Detect which cell encompasses the target text, then output its [x, y] center coordinate. 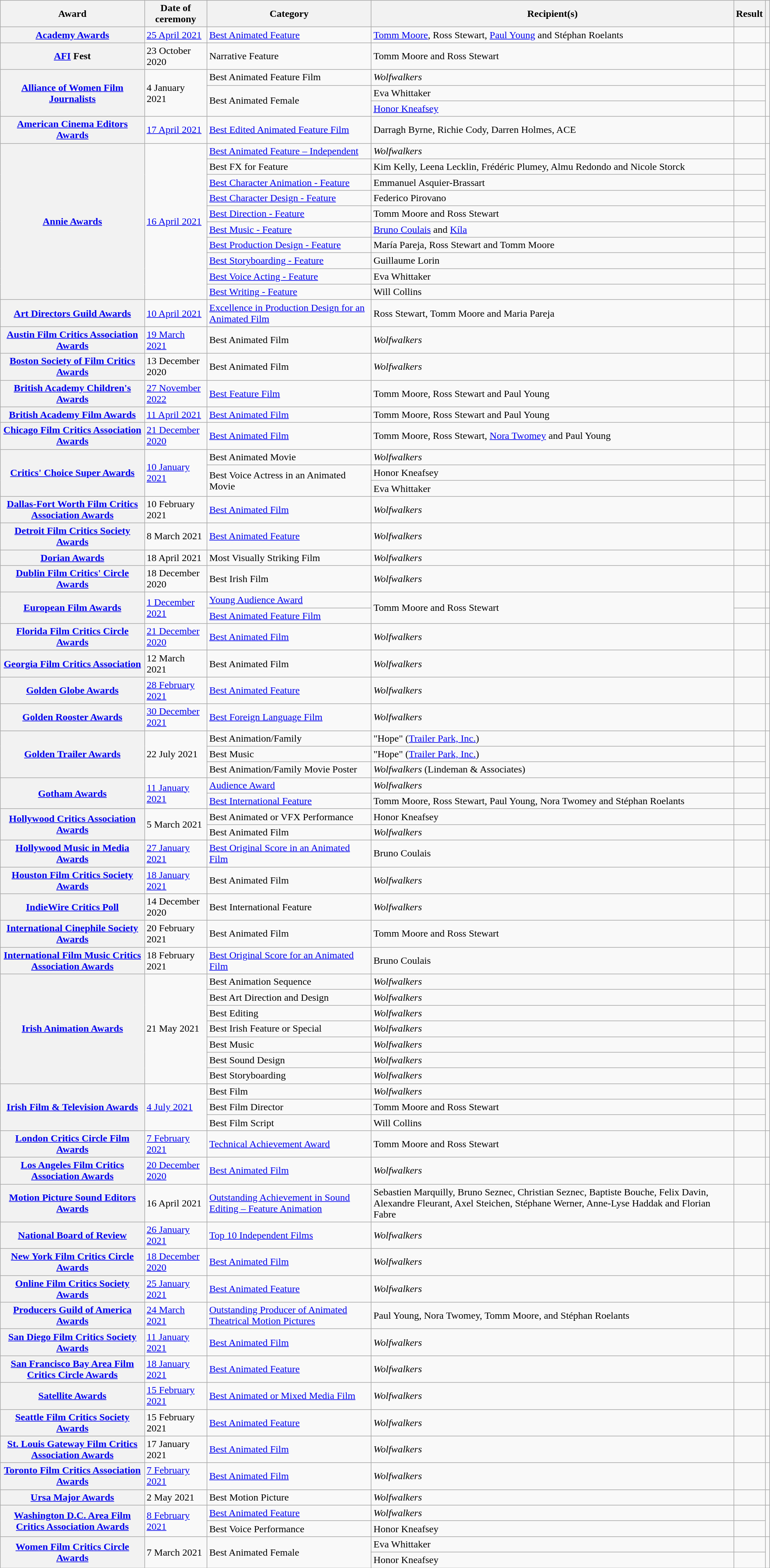
28 February 2021 [176, 690]
Best Animation Sequence [289, 982]
Boston Society of Film Critics Awards [72, 367]
Ursa Major Awards [72, 1497]
Critics' Choice Super Awards [72, 473]
Excellence in Production Design for an Animated Film [289, 313]
10 April 2021 [176, 313]
Narrative Feature [289, 56]
Detroit Film Critics Society Awards [72, 536]
Producers Guild of America Awards [72, 1315]
Best FX for Feature [289, 167]
Georgia Film Critics Association [72, 664]
Women Film Critics Circle Awards [72, 1552]
Category [289, 14]
Recipient(s) [552, 14]
Los Angeles Film Critics Association Awards [72, 1171]
Best Original Score for an Animated Film [289, 961]
Federico Pirovano [552, 198]
Annie Awards [72, 221]
Best Animation/Family [289, 738]
Best Animated Feature – Independent [289, 151]
Wolfwalkers (Lindeman & Associates) [552, 770]
Emmanuel Asquier-Brassart [552, 182]
1 December 2021 [176, 608]
Best Foreign Language Film [289, 717]
20 December 2020 [176, 1171]
Best Character Design - Feature [289, 198]
Best Direction - Feature [289, 213]
Best Animated Movie [289, 457]
Tomm Moore, Ross Stewart, Nora Twomey and Paul Young [552, 436]
Motion Picture Sound Editors Awards [72, 1203]
21 May 2021 [176, 1029]
10 January 2021 [176, 473]
María Pareja, Ross Stewart and Tomm Moore [552, 245]
Toronto Film Critics Association Awards [72, 1476]
Best Art Direction and Design [289, 997]
12 March 2021 [176, 664]
Best Animation/Family Movie Poster [289, 770]
Seattle Film Critics Society Awards [72, 1422]
Best Feature Film [289, 393]
Date of ceremony [176, 14]
Paul Young, Nora Twomey, Tomm Moore, and Stéphan Roelants [552, 1315]
Best Storyboarding - Feature [289, 261]
European Film Awards [72, 608]
Best Motion Picture [289, 1497]
Online Film Critics Society Awards [72, 1289]
Best Irish Film [289, 579]
Best Editing [289, 1013]
San Francisco Bay Area Film Critics Circle Awards [72, 1369]
2 May 2021 [176, 1497]
Best Film [289, 1091]
IndieWire Critics Poll [72, 907]
Best Production Design - Feature [289, 245]
International Cinephile Society Awards [72, 934]
Kim Kelly, Leena Lecklin, Frédéric Plumey, Almu Redondo and Nicole Storck [552, 167]
Best Film Director [289, 1107]
Best Voice Performance [289, 1529]
Satellite Awards [72, 1396]
American Cinema Editors Awards [72, 130]
Young Audience Award [289, 600]
13 December 2020 [176, 367]
Golden Rooster Awards [72, 717]
Hollywood Critics Association Awards [72, 824]
St. Louis Gateway Film Critics Association Awards [72, 1450]
17 April 2021 [176, 130]
Outstanding Producer of Animated Theatrical Motion Pictures [289, 1315]
Dublin Film Critics' Circle Awards [72, 579]
27 January 2021 [176, 853]
19 March 2021 [176, 340]
Houston Film Critics Society Awards [72, 880]
National Board of Review [72, 1236]
Tomm Moore, Ross Stewart, Paul Young, Nora Twomey and Stéphan Roelants [552, 801]
Irish Film & Television Awards [72, 1107]
5 March 2021 [176, 824]
Bruno Coulais and Kíla [552, 229]
30 December 2021 [176, 717]
Best Writing - Feature [289, 292]
AFI Fest [72, 56]
7 March 2021 [176, 1552]
Washington D.C. Area Film Critics Association Awards [72, 1521]
Outstanding Achievement in Sound Editing – Feature Animation [289, 1203]
14 December 2020 [176, 907]
20 February 2021 [176, 934]
Guillaume Lorin [552, 261]
27 November 2022 [176, 393]
18 April 2021 [176, 557]
Darragh Byrne, Richie Cody, Darren Holmes, ACE [552, 130]
Award [72, 14]
Best Sound Design [289, 1060]
Best Animated or Mixed Media Film [289, 1396]
Best Character Animation - Feature [289, 182]
Florida Film Critics Circle Awards [72, 637]
Best Voice Actress in an Animated Movie [289, 480]
10 February 2021 [176, 509]
Best Edited Animated Feature Film [289, 130]
24 March 2021 [176, 1315]
Best Irish Feature or Special [289, 1029]
Tomm Moore, Ross Stewart, Paul Young and Stéphan Roelants [552, 35]
Hollywood Music in Media Awards [72, 853]
Audience Award [289, 785]
Ross Stewart, Tomm Moore and Maria Pareja [552, 313]
23 October 2020 [176, 56]
18 February 2021 [176, 961]
Austin Film Critics Association Awards [72, 340]
Academy Awards [72, 35]
Gotham Awards [72, 793]
8 February 2021 [176, 1521]
Best Film Script [289, 1123]
Dorian Awards [72, 557]
Golden Trailer Awards [72, 754]
Best Storyboarding [289, 1076]
Chicago Film Critics Association Awards [72, 436]
25 April 2021 [176, 35]
Dallas-Fort Worth Film Critics Association Awards [72, 509]
Irish Animation Awards [72, 1029]
11 April 2021 [176, 415]
Most Visually Striking Film [289, 557]
25 January 2021 [176, 1289]
Best Original Score in an Animated Film [289, 853]
London Critics Circle Film Awards [72, 1144]
22 July 2021 [176, 754]
San Diego Film Critics Society Awards [72, 1343]
4 July 2021 [176, 1107]
Top 10 Independent Films [289, 1236]
New York Film Critics Circle Awards [72, 1262]
4 January 2021 [176, 93]
Result [749, 14]
8 March 2021 [176, 536]
British Academy Children's Awards [72, 393]
17 January 2021 [176, 1450]
Alliance of Women Film Journalists [72, 93]
British Academy Film Awards [72, 415]
Golden Globe Awards [72, 690]
Art Directors Guild Awards [72, 313]
26 January 2021 [176, 1236]
International Film Music Critics Association Awards [72, 961]
Best Animated or VFX Performance [289, 816]
Best Music - Feature [289, 229]
Technical Achievement Award [289, 1144]
Best Voice Acting - Feature [289, 276]
